Provide the [x, y] coordinate of the cell's center where the given text is located.  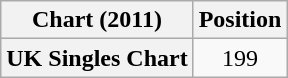
UK Singles Chart [97, 58]
Position [240, 20]
199 [240, 58]
Chart (2011) [97, 20]
